Return the [x, y] coordinate for the center point of the cell that contains the specified text.  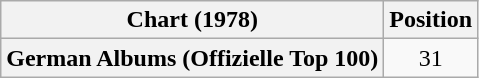
Chart (1978) [192, 20]
German Albums (Offizielle Top 100) [192, 58]
31 [431, 58]
Position [431, 20]
